Output the (X, Y) coordinate of the center of the cell containing the given text.  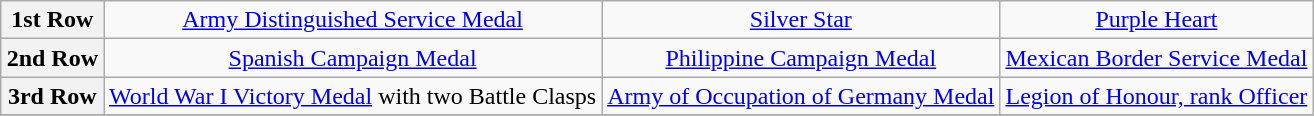
Spanish Campaign Medal (353, 58)
2nd Row (52, 58)
Purple Heart (1156, 20)
Mexican Border Service Medal (1156, 58)
Silver Star (801, 20)
3rd Row (52, 96)
Army of Occupation of Germany Medal (801, 96)
Legion of Honour, rank Officer (1156, 96)
Army Distinguished Service Medal (353, 20)
World War I Victory Medal with two Battle Clasps (353, 96)
1st Row (52, 20)
Philippine Campaign Medal (801, 58)
